Determine the [X, Y] coordinate at the center of the cell enclosing the given text.  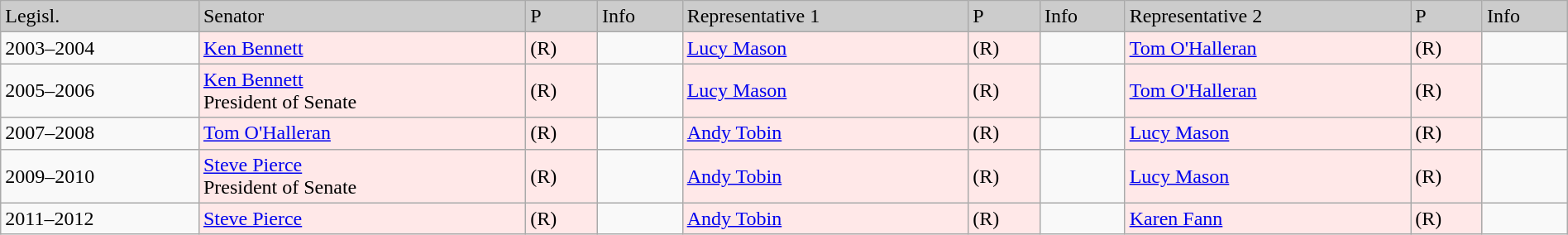
Representative 1 [825, 17]
Steve Pierce [362, 218]
Karen Fann [1268, 218]
2003–2004 [100, 48]
2007–2008 [100, 133]
2005–2006 [100, 91]
Senator [362, 17]
2009–2010 [100, 175]
2011–2012 [100, 218]
Ken Bennett [362, 48]
Steve PiercePresident of Senate [362, 175]
Representative 2 [1268, 17]
Legisl. [100, 17]
Ken Bennett President of Senate [362, 91]
